Scan for the cell matching the given text and deliver its [x, y] coordinate at center. 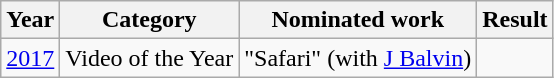
Year [30, 20]
Result [515, 20]
2017 [30, 58]
"Safari" (with J Balvin) [358, 58]
Category [150, 20]
Nominated work [358, 20]
Video of the Year [150, 58]
